Pinpoint the cell where the given text exists, returning its (X, Y) midpoint coordinate. 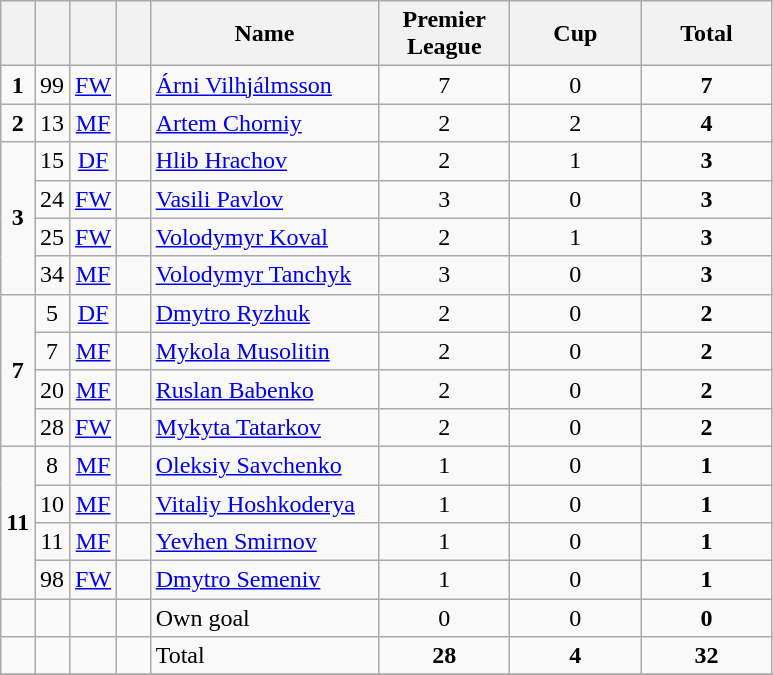
32 (706, 656)
25 (52, 237)
Volodymyr Koval (264, 237)
Mykola Musolitin (264, 351)
Vasili Pavlov (264, 199)
98 (52, 580)
Dmytro Semeniv (264, 580)
99 (52, 85)
20 (52, 389)
Hlib Hrachov (264, 161)
Vitaliy Hoshkoderya (264, 503)
Árni Vilhjálmsson (264, 85)
Cup (576, 34)
15 (52, 161)
5 (52, 313)
24 (52, 199)
8 (52, 465)
Volodymyr Tanchyk (264, 275)
Dmytro Ryzhuk (264, 313)
Mykyta Tatarkov (264, 427)
13 (52, 123)
Premier League (444, 34)
Name (264, 34)
Yevhen Smirnov (264, 542)
10 (52, 503)
Ruslan Babenko (264, 389)
Oleksiy Savchenko (264, 465)
Own goal (264, 618)
Artem Chorniy (264, 123)
34 (52, 275)
